Return [x, y] of the center of cell containing provided text 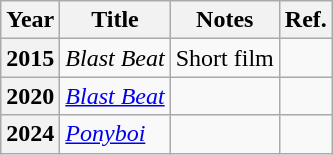
Notes [224, 20]
Year [30, 20]
2015 [30, 58]
Title [115, 20]
Ref. [306, 20]
2020 [30, 96]
Short film [224, 58]
2024 [30, 134]
Ponyboi [115, 134]
